Search for the cell housing the specified text and yield its (x, y) center coordinate. 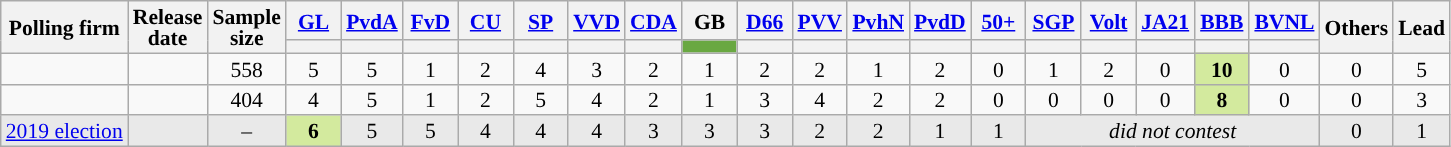
50+ (998, 20)
GL (314, 20)
Volt (1108, 20)
BVNL (1284, 20)
404 (246, 100)
PVV (820, 20)
PvdD (940, 20)
Samplesize (246, 27)
did not contest (1173, 132)
BBB (1222, 20)
PvhN (878, 20)
JA21 (1165, 20)
10 (1222, 68)
SP (540, 20)
PvdA (372, 20)
Polling firm (64, 27)
GB (710, 20)
6 (314, 132)
– (246, 132)
SGP (1054, 20)
2019 election (64, 132)
8 (1222, 100)
558 (246, 68)
Releasedate (168, 27)
D66 (764, 20)
Others (1356, 27)
VVD (596, 20)
Lead (1422, 27)
FvD (430, 20)
CU (486, 20)
CDA (654, 20)
